From the cell containing the given text, extract its center point as [x, y] coordinate. 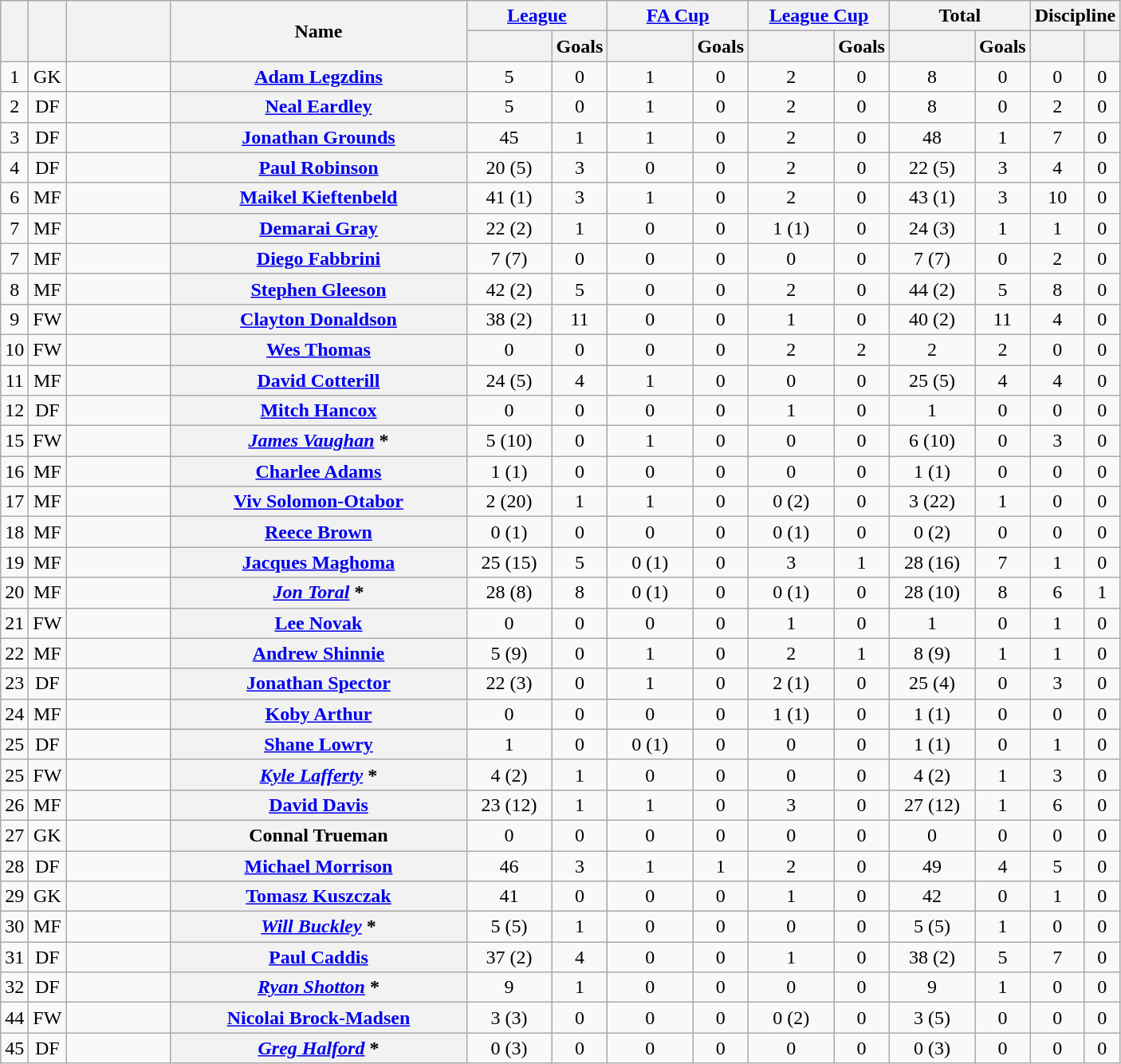
5 (9) [509, 653]
17 [14, 502]
6 (10) [931, 441]
24 [14, 714]
27 (12) [931, 805]
Jacques Maghoma [319, 562]
20 (5) [509, 167]
Jon Toral * [319, 593]
19 [14, 562]
30 [14, 927]
25 (4) [931, 684]
League [537, 16]
46 [509, 865]
29 [14, 897]
18 [14, 532]
Total [960, 16]
Ryan Shotton * [319, 987]
Nicolai Brock-Madsen [319, 1018]
15 [14, 441]
5 (10) [509, 441]
Kyle Lafferty * [319, 774]
21 [14, 623]
Paul Caddis [319, 957]
Viv Solomon-Otabor [319, 502]
Mitch Hancox [319, 411]
Lee Novak [319, 623]
3 (3) [509, 1018]
Tomasz Kuszczak [319, 897]
Discipline [1075, 16]
16 [14, 471]
Demarai Gray [319, 228]
League Cup [820, 16]
FA Cup [678, 16]
Adam Legzdins [319, 77]
Koby Arthur [319, 714]
2 (20) [509, 502]
32 [14, 987]
Paul Robinson [319, 167]
28 [14, 865]
41 [509, 897]
Connal Trueman [319, 835]
3 (22) [931, 502]
22 [14, 653]
40 (2) [931, 319]
Stephen Gleeson [319, 289]
31 [14, 957]
44 (2) [931, 289]
Charlee Adams [319, 471]
25 (15) [509, 562]
Neal Eardley [319, 107]
Maikel Kieftenbeld [319, 198]
Greg Halford * [319, 1048]
Andrew Shinnie [319, 653]
James Vaughan * [319, 441]
22 (5) [931, 167]
22 (2) [509, 228]
37 (2) [509, 957]
25 (5) [931, 380]
42 (2) [509, 289]
Will Buckley * [319, 927]
Clayton Donaldson [319, 319]
27 [14, 835]
26 [14, 805]
12 [14, 411]
Michael Morrison [319, 865]
28 (8) [509, 593]
David Cotterill [319, 380]
Shane Lowry [319, 744]
28 (16) [931, 562]
49 [931, 865]
22 (3) [509, 684]
24 (5) [509, 380]
43 (1) [931, 198]
Wes Thomas [319, 349]
Jonathan Grounds [319, 137]
3 (5) [931, 1018]
42 [931, 897]
24 (3) [931, 228]
28 (10) [931, 593]
20 [14, 593]
Name [319, 31]
Diego Fabbrini [319, 258]
23 (12) [509, 805]
48 [931, 137]
8 (9) [931, 653]
Reece Brown [319, 532]
41 (1) [509, 198]
David Davis [319, 805]
23 [14, 684]
44 [14, 1018]
Jonathan Spector [319, 684]
2 (1) [791, 684]
